Locate the cell with the specified text and output its [X, Y] center coordinate. 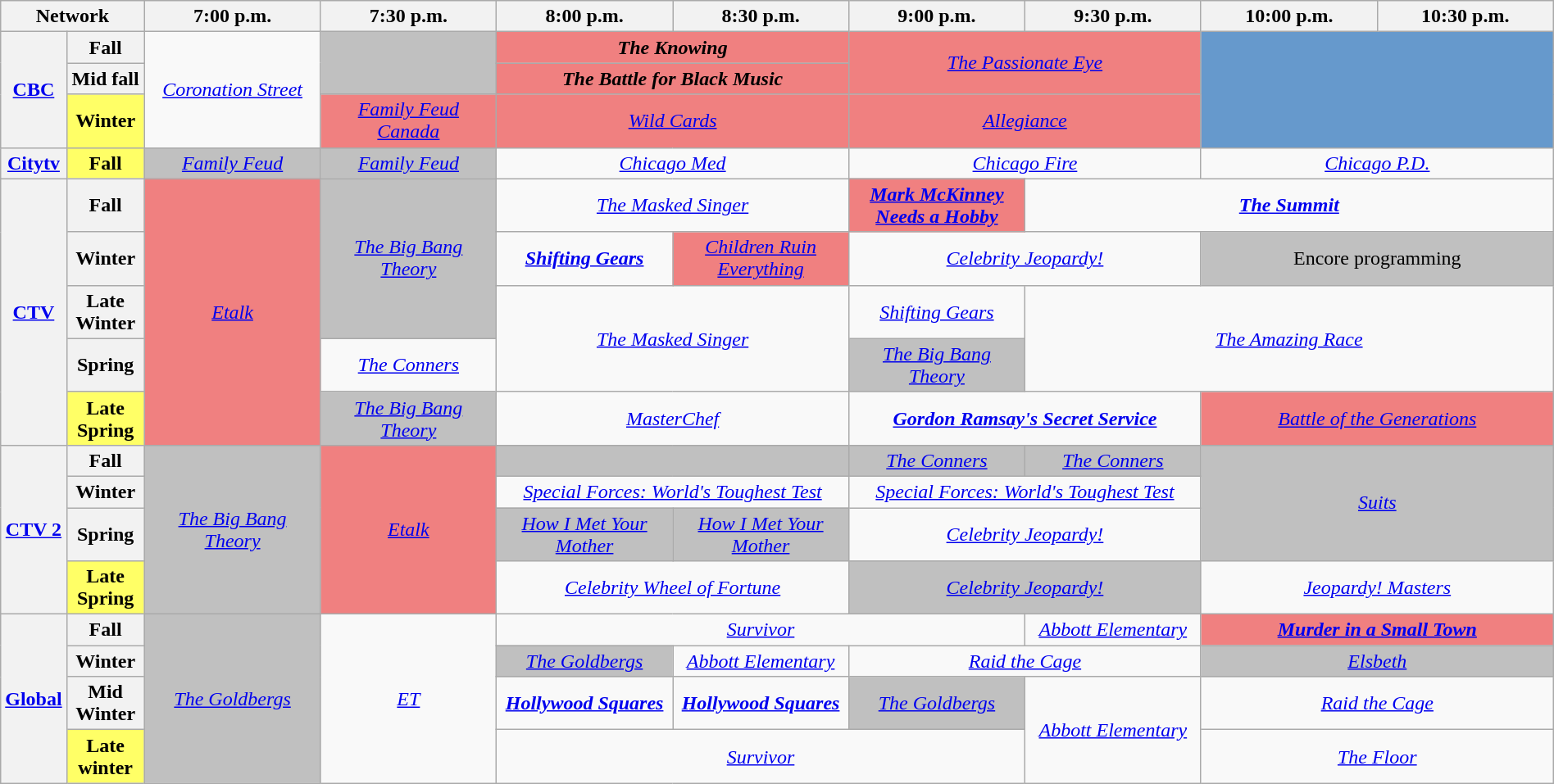
Chicago Med [673, 163]
10:30 p.m. [1465, 16]
Chicago P.D. [1377, 163]
8:30 p.m. [761, 16]
Coronation Street [233, 90]
Citytv [34, 163]
CTV [34, 311]
Elsbeth [1377, 661]
7:30 p.m. [408, 16]
The Summit [1288, 205]
The Knowing [673, 48]
Battle of the Generations [1377, 418]
Wild Cards [673, 121]
Encore programming [1377, 259]
Global [34, 699]
8:00 p.m. [585, 16]
CBC [34, 90]
Jeopardy! Masters [1377, 588]
Gordon Ramsay's Secret Service [1025, 418]
CTV 2 [34, 529]
Children Ruin Everything [761, 259]
Mid fall [105, 79]
Allegiance [1025, 121]
Celebrity Wheel of Fortune [673, 588]
Network [72, 16]
Murder in a Small Town [1377, 630]
9:00 p.m. [938, 16]
Suits [1377, 503]
7:00 p.m. [233, 16]
9:30 p.m. [1113, 16]
Late winter [105, 757]
ET [408, 699]
The Battle for Black Music [673, 79]
10:00 p.m. [1288, 16]
The Amazing Race [1288, 338]
The Floor [1377, 757]
MasterChef [673, 418]
Chicago Fire [1025, 163]
Late Winter [105, 311]
Mid Winter [105, 703]
Mark McKinney Needs a Hobby [938, 205]
Family Feud Canada [408, 121]
The Passionate Eye [1025, 63]
